Return [x, y] of the center of cell containing provided text 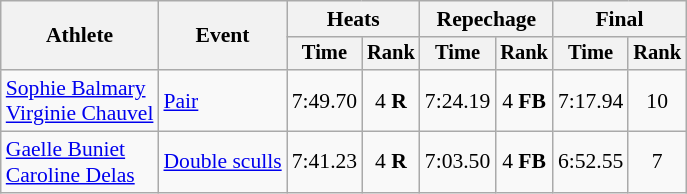
7 [657, 162]
Sophie BalmaryVirginie Chauvel [80, 100]
10 [657, 100]
7:49.70 [324, 100]
Heats [354, 19]
Athlete [80, 36]
7:03.50 [458, 162]
Pair [222, 100]
Event [222, 36]
Gaelle BunietCaroline Delas [80, 162]
Double sculls [222, 162]
7:17.94 [590, 100]
7:41.23 [324, 162]
Final [620, 19]
7:24.19 [458, 100]
6:52.55 [590, 162]
Repechage [486, 19]
